Detect which cell encompasses the target text, then output its (x, y) center coordinate. 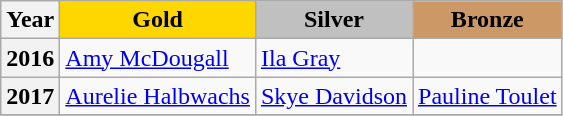
Silver (334, 20)
Gold (158, 20)
Bronze (488, 20)
Skye Davidson (334, 96)
Pauline Toulet (488, 96)
2016 (30, 58)
Aurelie Halbwachs (158, 96)
2017 (30, 96)
Year (30, 20)
Amy McDougall (158, 58)
Ila Gray (334, 58)
